Search for the cell housing the specified text and yield its [X, Y] center coordinate. 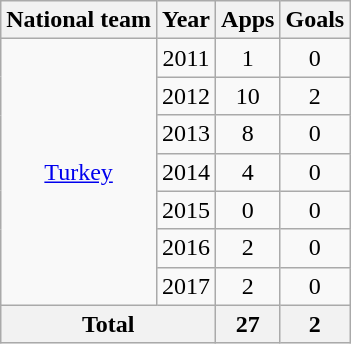
2012 [186, 96]
National team [79, 20]
Total [108, 324]
2015 [186, 210]
2011 [186, 58]
4 [248, 172]
27 [248, 324]
8 [248, 134]
Turkey [79, 172]
10 [248, 96]
2013 [186, 134]
Goals [315, 20]
2014 [186, 172]
Apps [248, 20]
1 [248, 58]
2016 [186, 248]
2017 [186, 286]
Year [186, 20]
